Scan for the cell matching the given text and deliver its [x, y] coordinate at center. 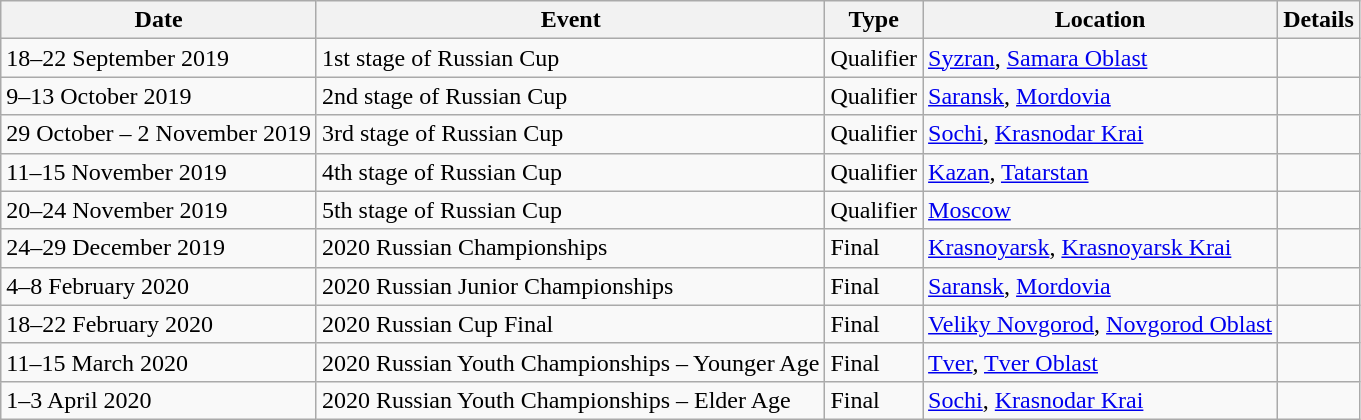
Details [1319, 20]
Veliky Novgorod, Novgorod Oblast [1100, 324]
4–8 February 2020 [159, 286]
2020 Russian Championships [570, 248]
2nd stage of Russian Cup [570, 96]
2020 Russian Junior Championships [570, 286]
24–29 December 2019 [159, 248]
29 October – 2 November 2019 [159, 134]
11–15 March 2020 [159, 362]
Date [159, 20]
11–15 November 2019 [159, 172]
18–22 September 2019 [159, 58]
5th stage of Russian Cup [570, 210]
Location [1100, 20]
9–13 October 2019 [159, 96]
Krasnoyarsk, Krasnoyarsk Krai [1100, 248]
Event [570, 20]
Tver, Tver Oblast [1100, 362]
Type [874, 20]
Kazan, Tatarstan [1100, 172]
3rd stage of Russian Cup [570, 134]
Moscow [1100, 210]
2020 Russian Youth Championships – Younger Age [570, 362]
18–22 February 2020 [159, 324]
Syzran, Samara Oblast [1100, 58]
4th stage of Russian Cup [570, 172]
2020 Russian Cup Final [570, 324]
2020 Russian Youth Championships – Elder Age [570, 400]
1–3 April 2020 [159, 400]
20–24 November 2019 [159, 210]
1st stage of Russian Cup [570, 58]
